For the text-containing cell, return its midpoint in (X, Y) coordinate format. 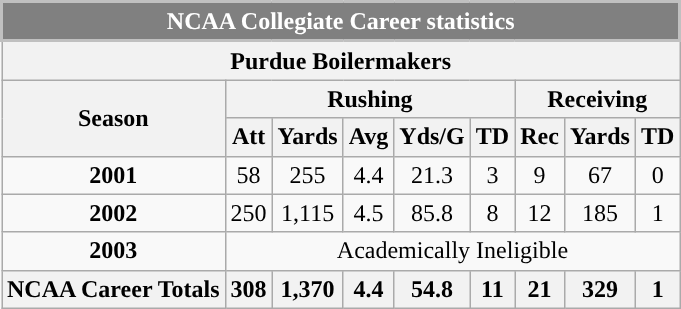
58 (248, 175)
85.8 (432, 213)
Academically Ineligible (452, 251)
NCAA Collegiate Career statistics (341, 22)
1,370 (308, 289)
2003 (114, 251)
Att (248, 137)
Rushing (370, 99)
Receiving (598, 99)
250 (248, 213)
308 (248, 289)
11 (492, 289)
8 (492, 213)
67 (600, 175)
1,115 (308, 213)
3 (492, 175)
Season (114, 118)
255 (308, 175)
9 (540, 175)
12 (540, 213)
21 (540, 289)
Yds/G (432, 137)
4.5 (368, 213)
2001 (114, 175)
0 (657, 175)
21.3 (432, 175)
54.8 (432, 289)
Purdue Boilermakers (341, 60)
329 (600, 289)
185 (600, 213)
NCAA Career Totals (114, 289)
Avg (368, 137)
2002 (114, 213)
Rec (540, 137)
